Locate the cell with the specified text and output its [X, Y] center coordinate. 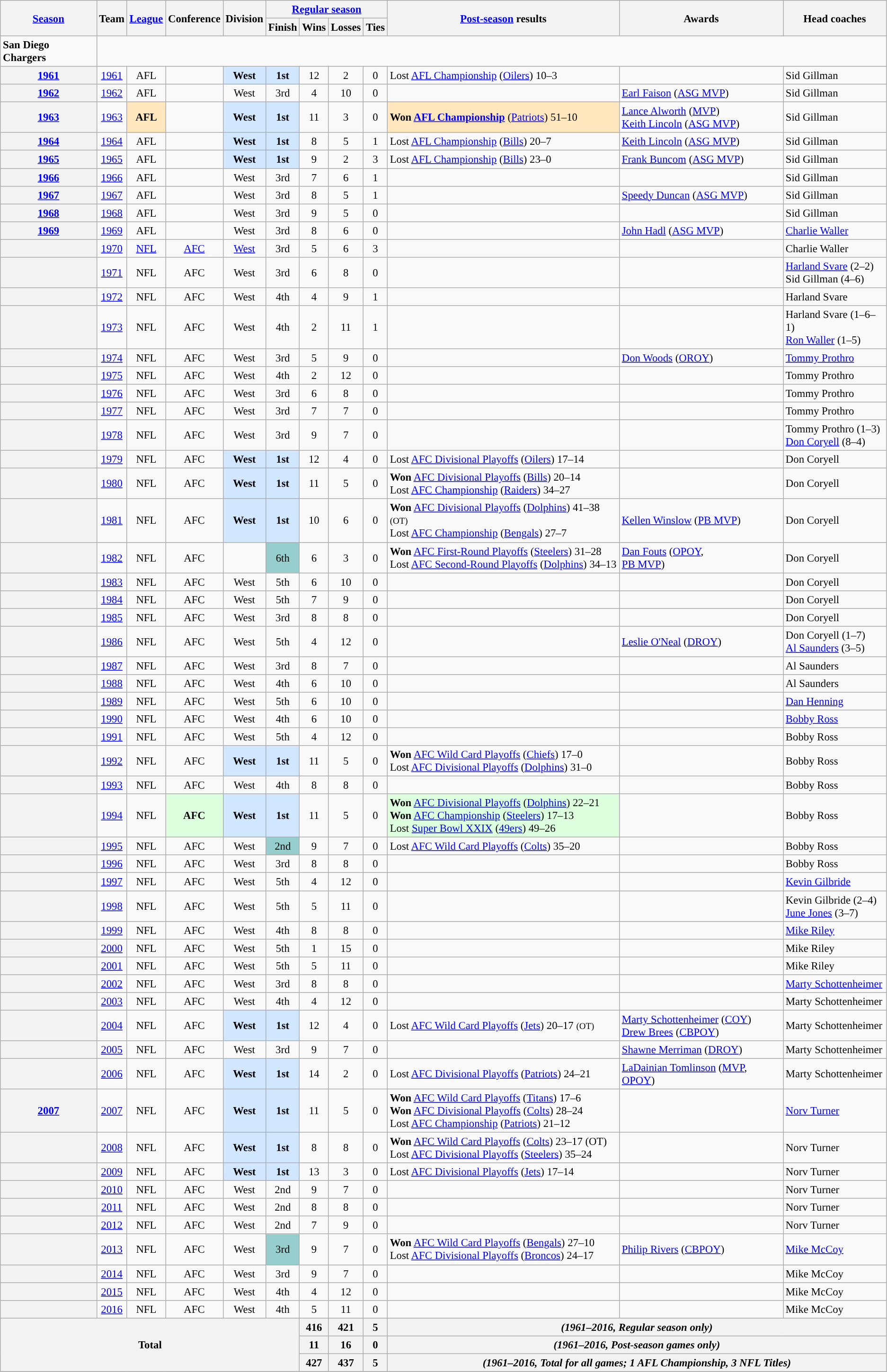
Lost AFC Wild Card Playoffs (Colts) 35–20 [503, 846]
1985 [112, 617]
1995 [112, 846]
Harland Svare (2–2)Sid Gillman (4–6) [834, 273]
416 [314, 1327]
Lost AFL Championship (Bills) 23–0 [503, 159]
2012 [112, 1225]
1978 [112, 435]
6th [283, 557]
Lost AFC Wild Card Playoffs (Jets) 20–17 (OT) [503, 1026]
Kevin Gilbride [834, 882]
1974 [112, 358]
1991 [112, 737]
437 [346, 1363]
1997 [112, 882]
2013 [112, 1250]
John Hadl (ASG MVP) [701, 230]
Dan Henning [834, 701]
Lost AFL Championship (Bills) 20–7 [503, 141]
Won AFL Championship (Patriots) 51–10 [503, 117]
Speedy Duncan (ASG MVP) [701, 195]
Won AFC Wild Card Playoffs (Bengals) 27–10Lost AFC Divisional Playoffs (Broncos) 24–17 [503, 1250]
Earl Faison (ASG MVP) [701, 93]
421 [346, 1327]
1976 [112, 394]
Regular season [327, 9]
1973 [112, 327]
2016 [112, 1309]
Don Woods (OROY) [701, 358]
15 [346, 948]
Philip Rivers (CBPOY) [701, 1250]
Keith Lincoln (ASG MVP) [701, 141]
1994 [112, 816]
Won AFC Wild Card Playoffs (Colts) 23–17 (OT)Lost AFC Divisional Playoffs (Steelers) 35–24 [503, 1148]
(1961–2016, Regular season only) [637, 1327]
Won AFC Divisional Playoffs (Dolphins) 22–21Won AFC Championship (Steelers) 17–13Lost Super Bowl XXIX (49ers) 49–26 [503, 816]
1996 [112, 864]
1987 [112, 666]
Shawne Merriman (DROY) [701, 1050]
2003 [112, 1002]
2015 [112, 1292]
1970 [112, 248]
Team [112, 18]
Head coaches [834, 18]
Season [48, 18]
2001 [112, 966]
Division [244, 18]
1990 [112, 719]
2014 [112, 1274]
14 [314, 1074]
1998 [112, 906]
Leslie O'Neal (DROY) [701, 642]
1972 [112, 297]
Won AFC Divisional Playoffs (Dolphins) 41–38 (OT)Lost AFC Championship (Bengals) 27–7 [503, 521]
Post-season results [503, 18]
Harland Svare (1–6–1) Ron Waller (1–5) [834, 327]
2009 [112, 1172]
1980 [112, 484]
2004 [112, 1026]
Tommy Prothro (1–3) Don Coryell (8–4) [834, 435]
1986 [112, 642]
2006 [112, 1074]
Lost AFL Championship (Oilers) 10–3 [503, 76]
(1961–2016, Post-season games only) [637, 1345]
Lost AFC Divisional Playoffs (Oilers) 17–14 [503, 459]
1999 [112, 930]
Awards [701, 18]
2005 [112, 1050]
Lost AFC Divisional Playoffs (Patriots) 24–21 [503, 1074]
Kellen Winslow (PB MVP) [701, 521]
1979 [112, 459]
Losses [346, 27]
13 [314, 1172]
Don Coryell (1–7) Al Saunders (3–5) [834, 642]
San Diego Chargers [48, 51]
Dan Fouts (OPOY, PB MVP) [701, 557]
2000 [112, 948]
1993 [112, 785]
Won AFC Wild Card Playoffs (Chiefs) 17–0Lost AFC Divisional Playoffs (Dolphins) 31–0 [503, 761]
Lost AFC Divisional Playoffs (Jets) 17–14 [503, 1172]
Won AFC First-Round Playoffs (Steelers) 31–28Lost AFC Second-Round Playoffs (Dolphins) 34–13 [503, 557]
1977 [112, 411]
Conference [195, 18]
1988 [112, 684]
(1961–2016, Total for all games; 1 AFL Championship, 3 NFL Titles) [637, 1363]
Ties [376, 27]
2011 [112, 1207]
1981 [112, 521]
Won AFC Wild Card Playoffs (Titans) 17–6Won AFC Divisional Playoffs (Colts) 28–24Lost AFC Championship (Patriots) 21–12 [503, 1111]
Frank Buncom (ASG MVP) [701, 159]
2010 [112, 1190]
Lance Alworth (MVP)Keith Lincoln (ASG MVP) [701, 117]
1992 [112, 761]
LaDainian Tomlinson (MVP, OPOY) [701, 1074]
Marty Schottenheimer (COY)Drew Brees (CBPOY) [701, 1026]
Total [150, 1345]
Kevin Gilbride (2–4) June Jones (3–7) [834, 906]
2002 [112, 984]
1989 [112, 701]
Wins [314, 27]
1983 [112, 582]
Finish [283, 27]
Won AFC Divisional Playoffs (Bills) 20–14Lost AFC Championship (Raiders) 34–27 [503, 484]
1971 [112, 273]
1975 [112, 376]
2008 [112, 1148]
427 [314, 1363]
Harland Svare [834, 297]
1984 [112, 599]
1982 [112, 557]
League [146, 18]
16 [346, 1345]
